Extract the [x, y] coordinate from the center of the cell holding the provided text.  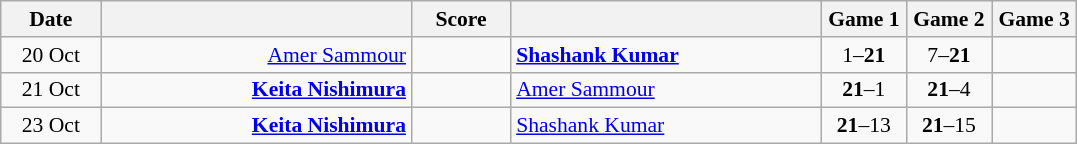
Game 2 [948, 19]
21–15 [948, 126]
21–1 [864, 90]
21–4 [948, 90]
23 Oct [51, 126]
Game 1 [864, 19]
20 Oct [51, 55]
Score [461, 19]
Game 3 [1034, 19]
1–21 [864, 55]
21 Oct [51, 90]
7–21 [948, 55]
21–13 [864, 126]
Date [51, 19]
